Detect which cell encompasses the target text, then output its (X, Y) center coordinate. 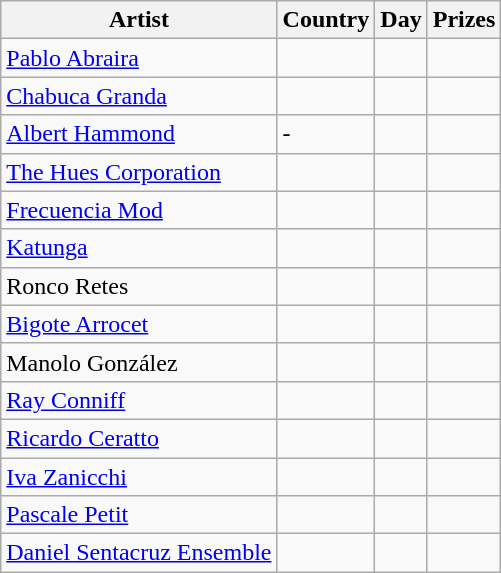
Bigote Arrocet (139, 324)
Ronco Retes (139, 286)
Pascale Petit (139, 515)
Manolo González (139, 362)
Ray Conniff (139, 400)
The Hues Corporation (139, 172)
Iva Zanicchi (139, 477)
Chabuca Granda (139, 96)
Artist (139, 20)
Country (326, 20)
Day (401, 20)
Pablo Abraira (139, 58)
Katunga (139, 248)
Ricardo Ceratto (139, 438)
- (326, 134)
Prizes (464, 20)
Daniel Sentacruz Ensemble (139, 553)
Frecuencia Mod (139, 210)
Albert Hammond (139, 134)
